Extract the [x, y] coordinate from the center of the cell holding the provided text.  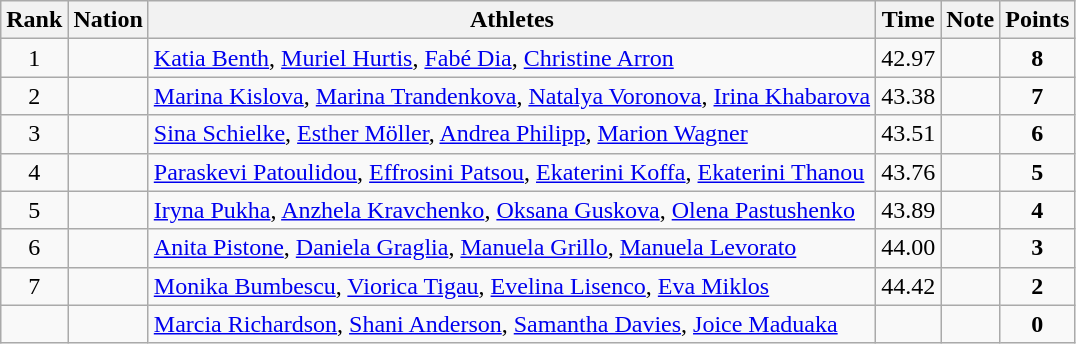
Time [908, 20]
Sina Schielke, Esther Möller, Andrea Philipp, Marion Wagner [512, 134]
Monika Bumbescu, Viorica Tigau, Evelina Lisenco, Eva Miklos [512, 286]
8 [1038, 58]
43.76 [908, 172]
Note [970, 20]
1 [34, 58]
Katia Benth, Muriel Hurtis, Fabé Dia, Christine Arron [512, 58]
43.38 [908, 96]
44.42 [908, 286]
43.51 [908, 134]
Athletes [512, 20]
Marina Kislova, Marina Trandenkova, Natalya Voronova, Irina Khabarova [512, 96]
Rank [34, 20]
0 [1038, 324]
Iryna Pukha, Anzhela Kravchenko, Oksana Guskova, Olena Pastushenko [512, 210]
Points [1038, 20]
44.00 [908, 248]
Nation [108, 20]
43.89 [908, 210]
42.97 [908, 58]
Marcia Richardson, Shani Anderson, Samantha Davies, Joice Maduaka [512, 324]
Anita Pistone, Daniela Graglia, Manuela Grillo, Manuela Levorato [512, 248]
Paraskevi Patoulidou, Effrosini Patsou, Ekaterini Koffa, Ekaterini Thanou [512, 172]
